Extract the (x, y) coordinate from the center of the cell holding the provided text.  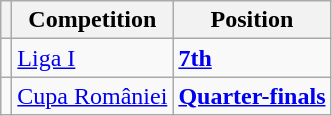
Liga I (92, 58)
Competition (92, 20)
Position (252, 20)
Quarter-finals (252, 96)
Cupa României (92, 96)
7th (252, 58)
